Capture the cell that displays the provided text and extract its [X, Y] central coordinate. 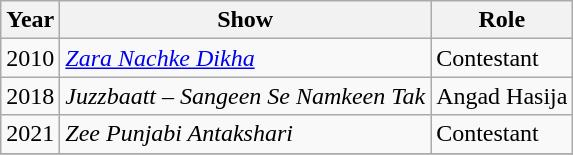
2018 [30, 96]
Year [30, 20]
Zee Punjabi Antakshari [246, 134]
Role [502, 20]
Juzzbaatt – Sangeen Se Namkeen Tak [246, 96]
Show [246, 20]
2010 [30, 58]
Angad Hasija [502, 96]
Zara Nachke Dikha [246, 58]
2021 [30, 134]
